Search for the cell housing the specified text and yield its [x, y] center coordinate. 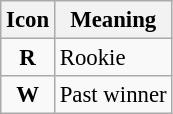
Meaning [113, 20]
R [28, 58]
W [28, 95]
Icon [28, 20]
Past winner [113, 95]
Rookie [113, 58]
